Detect which cell encompasses the target text, then output its [x, y] center coordinate. 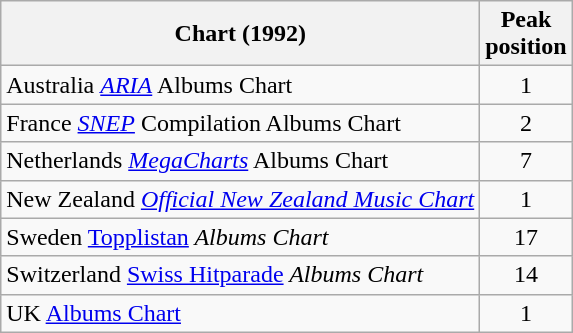
New Zealand Official New Zealand Music Chart [240, 199]
2 [526, 123]
Sweden Topplistan Albums Chart [240, 237]
7 [526, 161]
Australia ARIA Albums Chart [240, 85]
Netherlands MegaCharts Albums Chart [240, 161]
France SNEP Compilation Albums Chart [240, 123]
Switzerland Swiss Hitparade Albums Chart [240, 275]
Chart (1992) [240, 34]
UK Albums Chart [240, 313]
14 [526, 275]
Peakposition [526, 34]
17 [526, 237]
